Determine the [X, Y] coordinate at the center of the cell enclosing the given text.  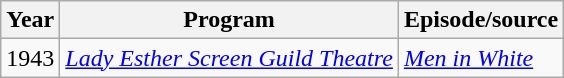
Program [230, 20]
1943 [30, 58]
Year [30, 20]
Men in White [480, 58]
Episode/source [480, 20]
Lady Esther Screen Guild Theatre [230, 58]
